Determine the [X, Y] coordinate at the center of the cell enclosing the given text.  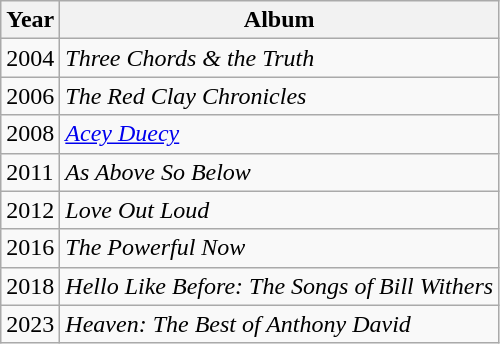
2018 [30, 286]
Three Chords & the Truth [280, 58]
Album [280, 20]
Heaven: The Best of Anthony David [280, 324]
Year [30, 20]
2016 [30, 248]
2011 [30, 172]
2006 [30, 96]
Acey Duecy [280, 134]
2004 [30, 58]
Hello Like Before: The Songs of Bill Withers [280, 286]
As Above So Below [280, 172]
The Powerful Now [280, 248]
2023 [30, 324]
Love Out Loud [280, 210]
2012 [30, 210]
The Red Clay Chronicles [280, 96]
2008 [30, 134]
